For the text-containing cell, return its midpoint in [x, y] coordinate format. 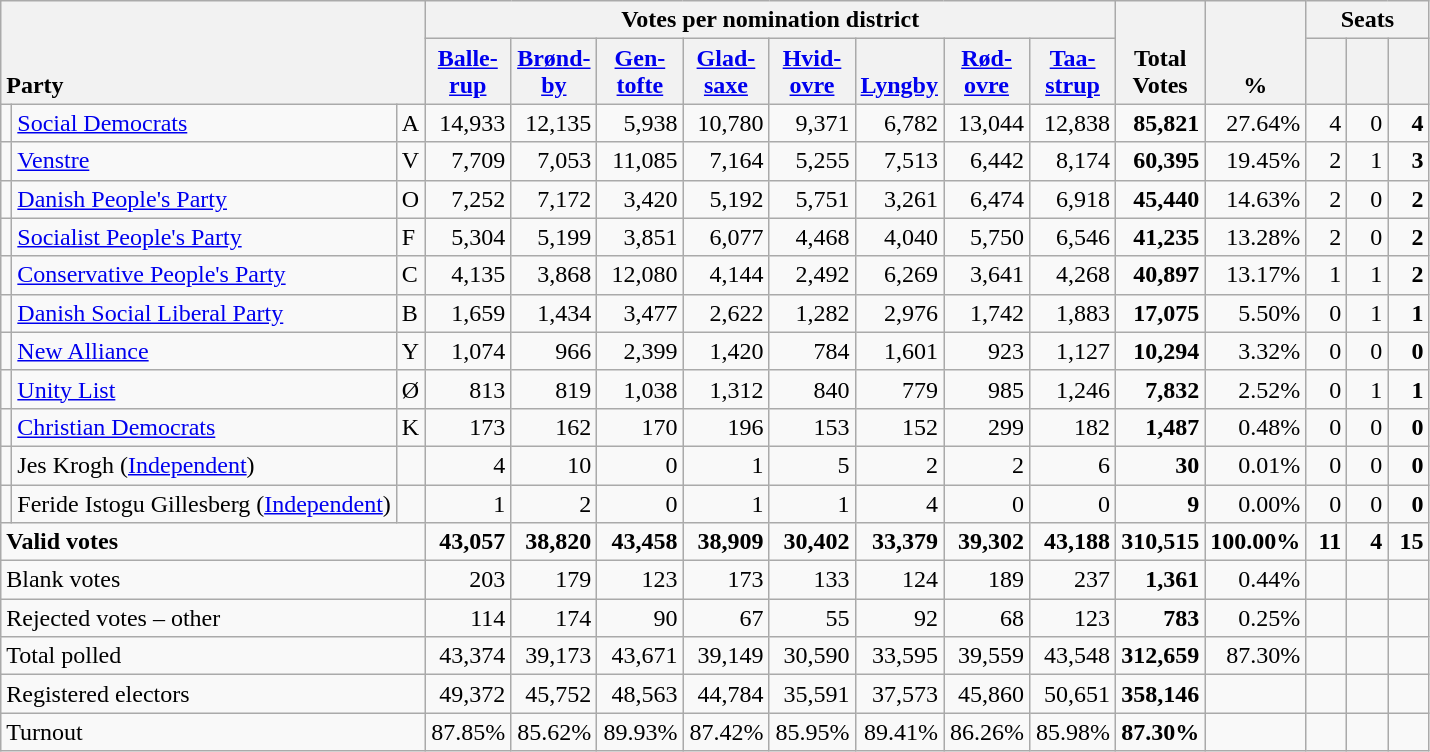
3 [1408, 161]
10,294 [1160, 351]
44,784 [726, 694]
162 [554, 427]
4,040 [899, 237]
784 [812, 351]
4,268 [1073, 275]
1,487 [1160, 427]
3.32% [1256, 351]
14,933 [468, 123]
7,053 [554, 161]
87.42% [726, 732]
90 [640, 618]
Rejected votes – other [213, 618]
840 [812, 389]
49,372 [468, 694]
Rød- ovre [987, 72]
2,399 [640, 351]
11,085 [640, 161]
1,282 [812, 313]
Y [410, 351]
39,173 [554, 656]
Votes per nomination district [770, 20]
Total Votes [1160, 52]
8,174 [1073, 161]
2.52% [1256, 389]
43,057 [468, 542]
% [1256, 52]
179 [554, 580]
Registered electors [213, 694]
7,164 [726, 161]
C [410, 275]
985 [987, 389]
43,458 [640, 542]
3,641 [987, 275]
783 [1160, 618]
6,077 [726, 237]
182 [1073, 427]
7,709 [468, 161]
27.64% [1256, 123]
30,590 [812, 656]
V [410, 161]
923 [987, 351]
5,750 [987, 237]
312,659 [1160, 656]
13.17% [1256, 275]
48,563 [640, 694]
55 [812, 618]
7,172 [554, 199]
35,591 [812, 694]
Total polled [213, 656]
2,622 [726, 313]
89.93% [640, 732]
10 [554, 465]
Hvid- ovre [812, 72]
9 [1160, 503]
50,651 [1073, 694]
4,468 [812, 237]
189 [987, 580]
Turnout [213, 732]
Seats [1368, 20]
Glad- saxe [726, 72]
17,075 [1160, 313]
1,659 [468, 313]
Valid votes [213, 542]
12,135 [554, 123]
5,938 [640, 123]
Feride Istogu Gillesberg (Independent) [204, 503]
6,918 [1073, 199]
38,820 [554, 542]
7,513 [899, 161]
33,595 [899, 656]
30 [1160, 465]
5,192 [726, 199]
203 [468, 580]
3,868 [554, 275]
310,515 [1160, 542]
3,261 [899, 199]
11 [1326, 542]
43,548 [1073, 656]
153 [812, 427]
0.00% [1256, 503]
1,074 [468, 351]
2,492 [812, 275]
F [410, 237]
85.98% [1073, 732]
3,420 [640, 199]
2,976 [899, 313]
13.28% [1256, 237]
6,474 [987, 199]
0.48% [1256, 427]
K [410, 427]
Ø [410, 389]
Socialist People's Party [204, 237]
43,374 [468, 656]
39,559 [987, 656]
12,080 [640, 275]
Conservative People's Party [204, 275]
7,832 [1160, 389]
174 [554, 618]
Christian Democrats [204, 427]
133 [812, 580]
358,146 [1160, 694]
Unity List [204, 389]
67 [726, 618]
966 [554, 351]
New Alliance [204, 351]
1,601 [899, 351]
1,312 [726, 389]
0.44% [1256, 580]
299 [987, 427]
170 [640, 427]
124 [899, 580]
40,897 [1160, 275]
5,304 [468, 237]
87.85% [468, 732]
92 [899, 618]
85.95% [812, 732]
Lyngby [899, 72]
4,144 [726, 275]
37,573 [899, 694]
45,440 [1160, 199]
12,838 [1073, 123]
Brønd- by [554, 72]
43,671 [640, 656]
Taa- strup [1073, 72]
0.01% [1256, 465]
O [410, 199]
14.63% [1256, 199]
3,477 [640, 313]
A [410, 123]
1,742 [987, 313]
41,235 [1160, 237]
6,269 [899, 275]
60,395 [1160, 161]
89.41% [899, 732]
Danish Social Liberal Party [204, 313]
33,379 [899, 542]
1,127 [1073, 351]
39,302 [987, 542]
13,044 [987, 123]
38,909 [726, 542]
196 [726, 427]
5,751 [812, 199]
Gen- tofte [640, 72]
5.50% [1256, 313]
43,188 [1073, 542]
Balle- rup [468, 72]
10,780 [726, 123]
6,546 [1073, 237]
7,252 [468, 199]
9,371 [812, 123]
237 [1073, 580]
Danish People's Party [204, 199]
Blank votes [213, 580]
Jes Krogh (Independent) [204, 465]
4,135 [468, 275]
1,361 [1160, 580]
Venstre [204, 161]
5 [812, 465]
5,255 [812, 161]
19.45% [1256, 161]
813 [468, 389]
15 [1408, 542]
68 [987, 618]
6,782 [899, 123]
1,038 [640, 389]
Social Democrats [204, 123]
5,199 [554, 237]
0.25% [1256, 618]
819 [554, 389]
1,420 [726, 351]
6 [1073, 465]
B [410, 313]
45,752 [554, 694]
1,883 [1073, 313]
Party [213, 52]
1,434 [554, 313]
85.62% [554, 732]
85,821 [1160, 123]
39,149 [726, 656]
86.26% [987, 732]
30,402 [812, 542]
100.00% [1256, 542]
3,851 [640, 237]
1,246 [1073, 389]
779 [899, 389]
114 [468, 618]
45,860 [987, 694]
6,442 [987, 161]
152 [899, 427]
